Output the [X, Y] coordinate of the center of the cell containing the given text.  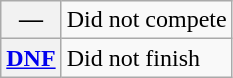
Did not compete [146, 20]
— [31, 20]
DNF [31, 58]
Did not finish [146, 58]
